Find where the given text appears and provide that cell's center as [X, Y] coordinate. 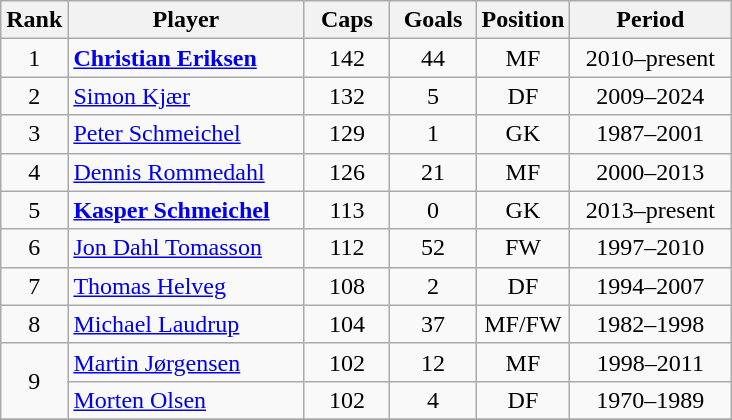
Morten Olsen [186, 400]
44 [433, 58]
Simon Kjær [186, 96]
Thomas Helveg [186, 286]
1997–2010 [650, 248]
37 [433, 324]
142 [347, 58]
Martin Jørgensen [186, 362]
1998–2011 [650, 362]
1970–1989 [650, 400]
MF/FW [523, 324]
104 [347, 324]
7 [34, 286]
1994–2007 [650, 286]
Michael Laudrup [186, 324]
Kasper Schmeichel [186, 210]
6 [34, 248]
9 [34, 381]
Period [650, 20]
2009–2024 [650, 96]
Peter Schmeichel [186, 134]
21 [433, 172]
108 [347, 286]
Caps [347, 20]
132 [347, 96]
Player [186, 20]
2010–present [650, 58]
Christian Eriksen [186, 58]
Position [523, 20]
1982–1998 [650, 324]
0 [433, 210]
8 [34, 324]
Goals [433, 20]
129 [347, 134]
1987–2001 [650, 134]
FW [523, 248]
52 [433, 248]
3 [34, 134]
Rank [34, 20]
Jon Dahl Tomasson [186, 248]
2000–2013 [650, 172]
12 [433, 362]
2013–present [650, 210]
Dennis Rommedahl [186, 172]
113 [347, 210]
126 [347, 172]
112 [347, 248]
